Search for the cell housing the specified text and yield its (x, y) center coordinate. 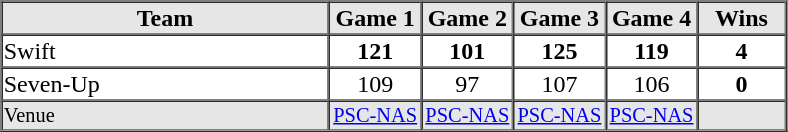
4 (742, 50)
0 (742, 84)
Seven-Up (165, 84)
106 (651, 84)
107 (559, 84)
Wins (742, 18)
Team (165, 18)
97 (467, 84)
119 (651, 50)
Swift (165, 50)
121 (375, 50)
Game 3 (559, 18)
101 (467, 50)
Game 2 (467, 18)
109 (375, 84)
Venue (165, 115)
Game 4 (651, 18)
125 (559, 50)
Game 1 (375, 18)
